Determine the [X, Y] coordinate at the center of the cell enclosing the given text.  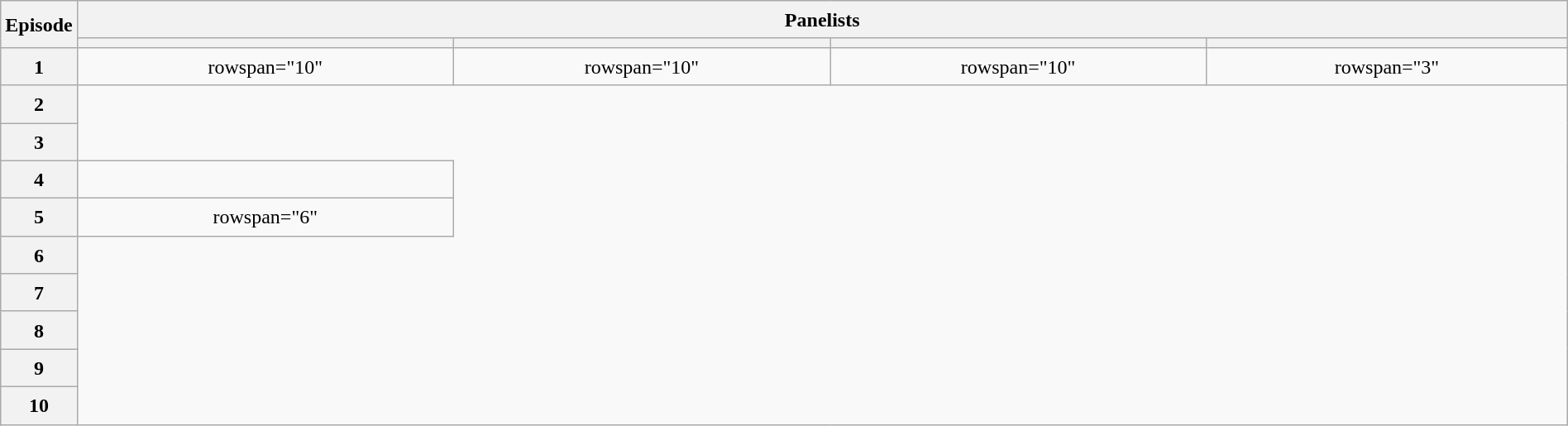
4 [39, 179]
5 [39, 218]
10 [39, 405]
9 [39, 368]
8 [39, 330]
6 [39, 255]
1 [39, 66]
2 [39, 104]
Panelists [822, 20]
7 [39, 293]
3 [39, 141]
rowspan="3" [1388, 66]
Episode [39, 25]
rowspan="6" [265, 218]
